From the cell containing the given text, extract its center point as [x, y] coordinate. 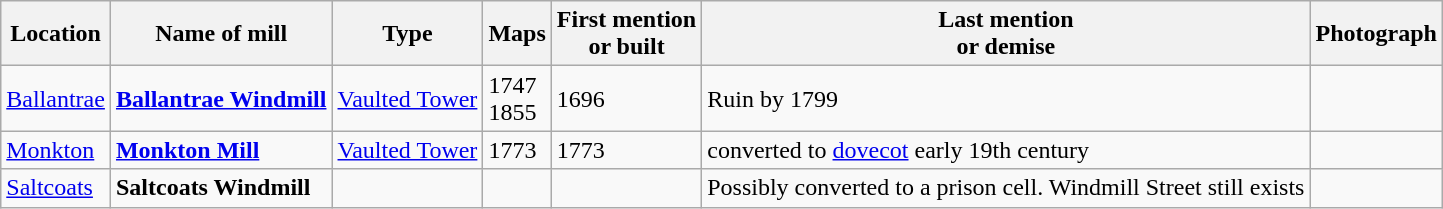
Ruin by 1799 [1006, 98]
17471855 [517, 98]
Last mention or demise [1006, 34]
Saltcoats [56, 188]
Monkton [56, 150]
Possibly converted to a prison cell. Windmill Street still exists [1006, 188]
Maps [517, 34]
1696 [626, 98]
converted to dovecot early 19th century [1006, 150]
Ballantrae [56, 98]
Ballantrae Windmill [221, 98]
Saltcoats Windmill [221, 188]
Type [408, 34]
Photograph [1376, 34]
Monkton Mill [221, 150]
Name of mill [221, 34]
Location [56, 34]
First mentionor built [626, 34]
